Identify which cell holds the provided text, then report its [X, Y] central coordinate. 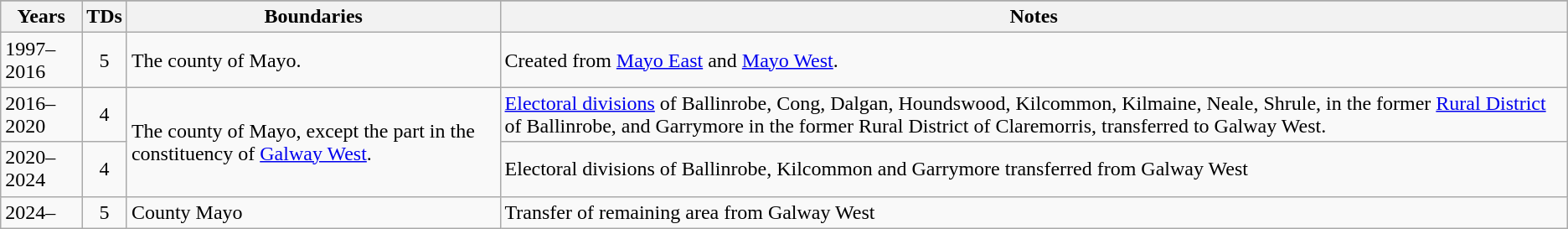
The county of Mayo, except the part in the constituency of Galway West. [313, 142]
Electoral divisions of Ballinrobe, Kilcommon and Garrymore transferred from Galway West [1034, 169]
Created from Mayo East and Mayo West. [1034, 60]
The county of Mayo. [313, 60]
1997–2016 [42, 60]
Notes [1034, 17]
2020–2024 [42, 169]
Boundaries [313, 17]
TDs [105, 17]
Transfer of remaining area from Galway West [1034, 212]
Years [42, 17]
2024– [42, 212]
2016–2020 [42, 114]
County Mayo [313, 212]
